Capture the cell that displays the provided text and extract its [x, y] central coordinate. 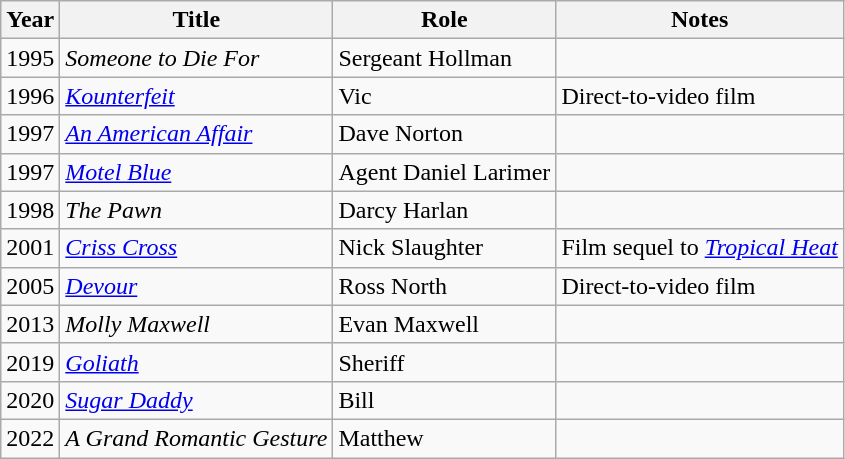
Dave Norton [444, 134]
Bill [444, 400]
Sugar Daddy [196, 400]
Criss Cross [196, 248]
Year [30, 20]
Devour [196, 286]
1995 [30, 58]
1998 [30, 210]
2022 [30, 438]
Evan Maxwell [444, 324]
Sheriff [444, 362]
Vic [444, 96]
Agent Daniel Larimer [444, 172]
Darcy Harlan [444, 210]
2001 [30, 248]
Notes [700, 20]
Goliath [196, 362]
Role [444, 20]
Title [196, 20]
Matthew [444, 438]
2005 [30, 286]
Kounterfeit [196, 96]
A Grand Romantic Gesture [196, 438]
2013 [30, 324]
1996 [30, 96]
Sergeant Hollman [444, 58]
The Pawn [196, 210]
Motel Blue [196, 172]
Someone to Die For [196, 58]
2019 [30, 362]
Nick Slaughter [444, 248]
Film sequel to Tropical Heat [700, 248]
An American Affair [196, 134]
Ross North [444, 286]
Molly Maxwell [196, 324]
2020 [30, 400]
